For the text-containing cell, return its midpoint in (X, Y) coordinate format. 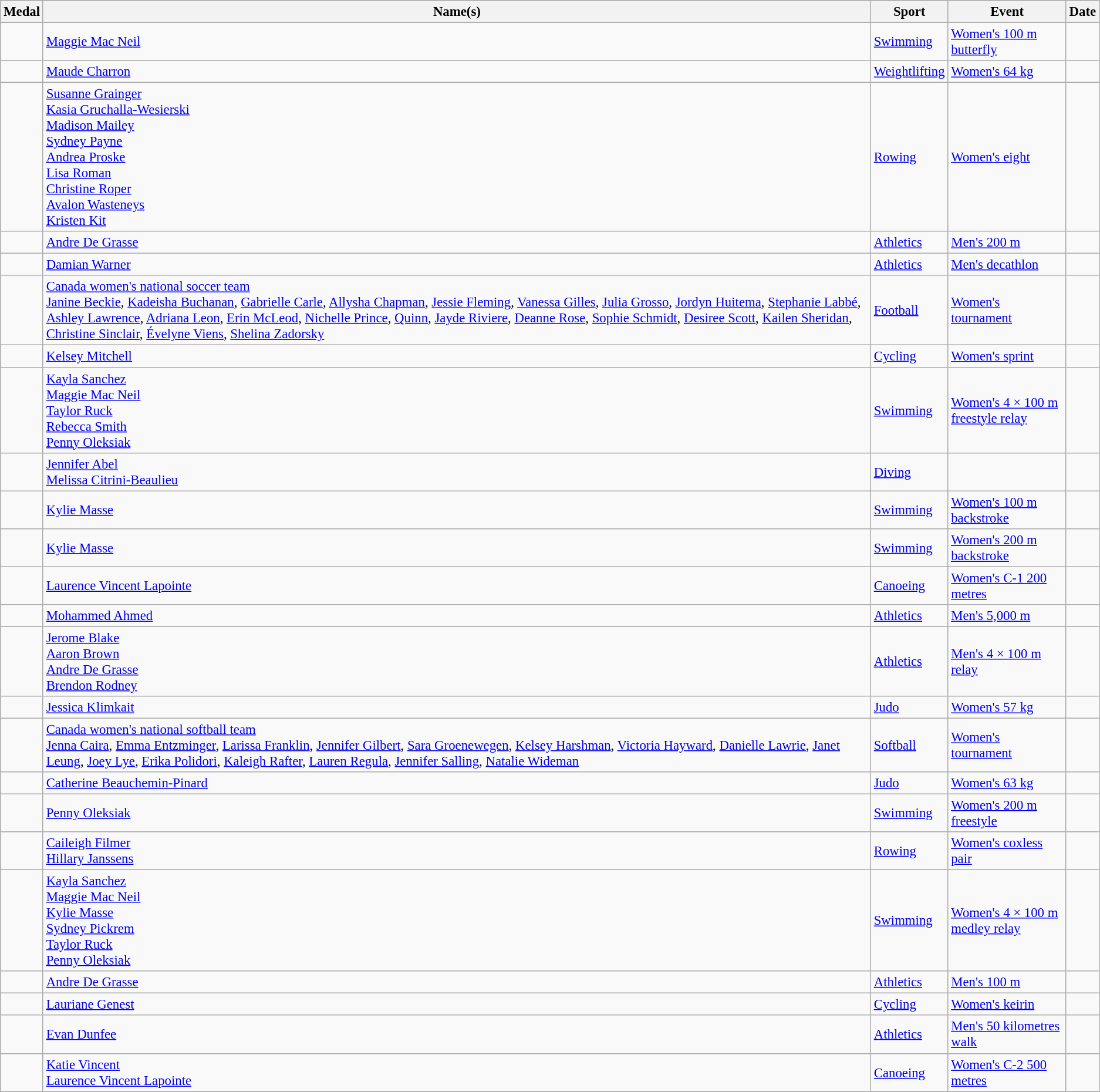
Women's C-1 200 metres (1007, 586)
Susanne GraingerKasia Gruchalla-WesierskiMadison MaileySydney PayneAndrea ProskeLisa RomanChristine RoperAvalon WasteneysKristen Kit (457, 157)
Jerome BlakeAaron BrownAndre De GrasseBrendon Rodney (457, 661)
Event (1007, 12)
Women's keirin (1007, 1005)
Women's 100 m butterfly (1007, 42)
Women's C-2 500 metres (1007, 1072)
Men's 5,000 m (1007, 616)
Kayla SanchezMaggie Mac NeilTaylor RuckRebecca SmithPenny Oleksiak (457, 410)
Men's 200 m (1007, 242)
Women's 63 kg (1007, 783)
Sport (909, 12)
Maude Charron (457, 72)
Damian Warner (457, 265)
Catherine Beauchemin-Pinard (457, 783)
Women's 4 × 100 m freestyle relay (1007, 410)
Mohammed Ahmed (457, 616)
Kelsey Mitchell (457, 356)
Women's 200 m backstroke (1007, 547)
Weightlifting (909, 72)
Women's 4 × 100 m medley relay (1007, 921)
Caileigh FilmerHillary Janssens (457, 851)
Medal (22, 12)
Women's coxless pair (1007, 851)
Jennifer AbelMelissa Citrini-Beaulieu (457, 472)
Men's 50 kilometres walk (1007, 1034)
Women's 57 kg (1007, 707)
Men's 100 m (1007, 982)
Name(s) (457, 12)
Women's 100 m backstroke (1007, 510)
Women's 64 kg (1007, 72)
Date (1082, 12)
Softball (909, 745)
Maggie Mac Neil (457, 42)
Laurence Vincent Lapointe (457, 586)
Men's decathlon (1007, 265)
Penny Oleksiak (457, 814)
Katie VincentLaurence Vincent Lapointe (457, 1072)
Women's 200 m freestyle (1007, 814)
Women's eight (1007, 157)
Lauriane Genest (457, 1005)
Evan Dunfee (457, 1034)
Jessica Klimkait (457, 707)
Kayla SanchezMaggie Mac NeilKylie MasseSydney PickremTaylor RuckPenny Oleksiak (457, 921)
Men's 4 × 100 m relay (1007, 661)
Women's sprint (1007, 356)
Football (909, 311)
Diving (909, 472)
